Return the (X, Y) coordinate for the center point of the cell that contains the specified text.  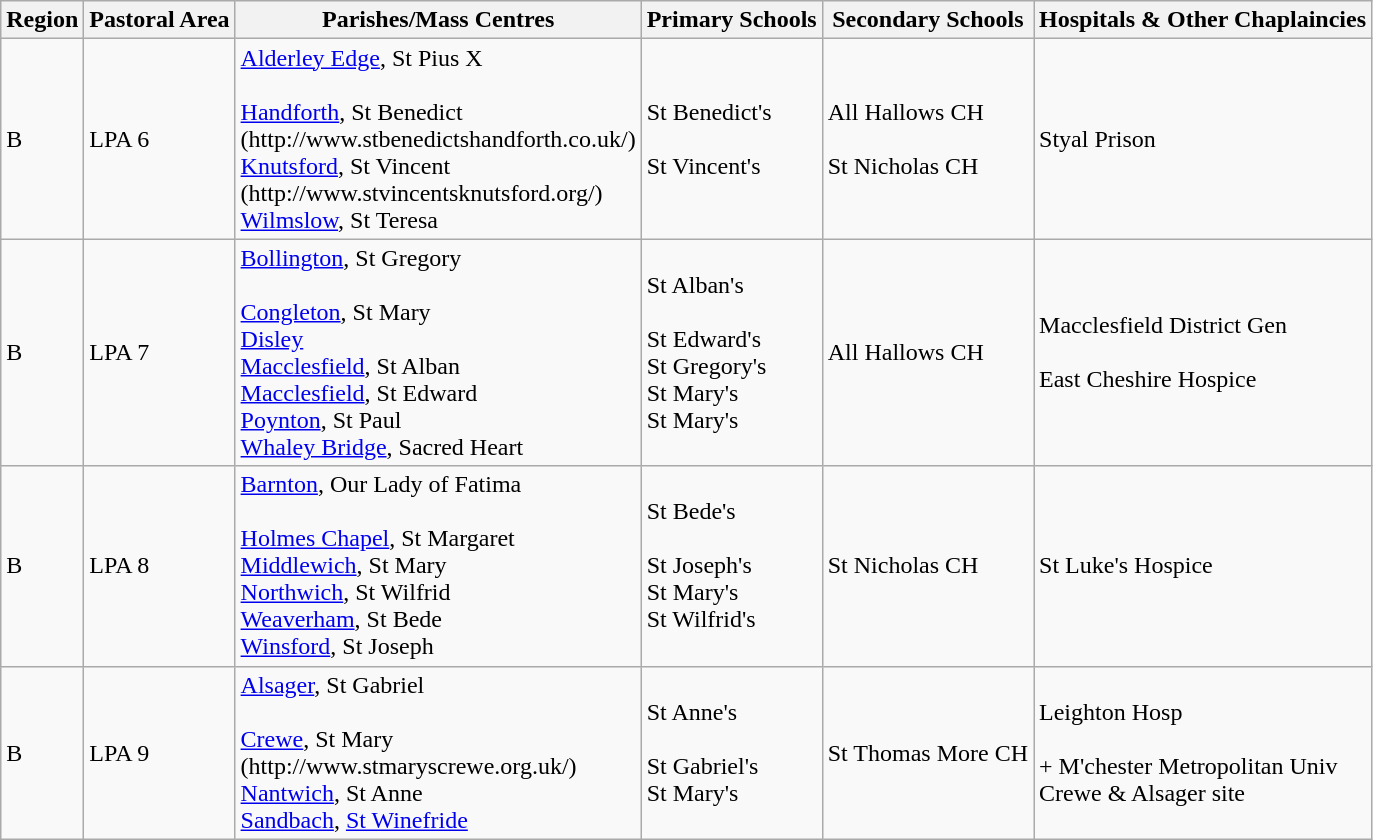
All Hallows CH (928, 352)
Secondary Schools (928, 20)
Parishes/Mass Centres (438, 20)
St Luke's Hospice (1203, 566)
LPA 8 (160, 566)
LPA 7 (160, 352)
Alsager, St GabrielCrewe, St Mary (http://www.stmaryscrewe.org.uk/) Nantwich, St Anne Sandbach, St Winefride (438, 752)
St Bede'sSt Joseph's St Mary's St Wilfrid's (732, 566)
Styal Prison (1203, 139)
LPA 6 (160, 139)
Bollington, St Gregory Congleton, St Mary Disley Macclesfield, St Alban Macclesfield, St Edward Poynton, St Paul Whaley Bridge, Sacred Heart (438, 352)
Macclesfield District Gen East Cheshire Hospice (1203, 352)
St Thomas More CH (928, 752)
St Benedict's St Vincent's (732, 139)
St Alban'sSt Edward's St Gregory's St Mary's St Mary's (732, 352)
St Nicholas CH (928, 566)
Hospitals & Other Chaplaincies (1203, 20)
Leighton Hosp+ M'chester Metropolitan Univ Crewe & Alsager site (1203, 752)
Pastoral Area (160, 20)
LPA 9 (160, 752)
St Anne'sSt Gabriel's St Mary's (732, 752)
Barnton, Our Lady of Fatima Holmes Chapel, St Margaret Middlewich, St Mary Northwich, St Wilfrid Weaverham, St Bede Winsford, St Joseph (438, 566)
Region (42, 20)
All Hallows CH St Nicholas CH (928, 139)
Primary Schools (732, 20)
